Determine the (x, y) coordinate at the center of the cell enclosing the given text.  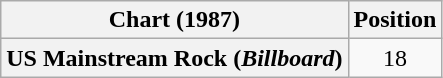
Chart (1987) (174, 20)
18 (395, 58)
Position (395, 20)
US Mainstream Rock (Billboard) (174, 58)
